Return the (x, y) coordinate for the center point of the cell that contains the specified text.  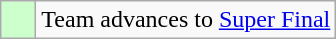
Team advances to Super Final (186, 20)
